Extract the [x, y] coordinate from the center of the cell holding the provided text.  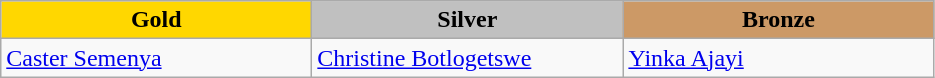
Silver [468, 20]
Christine Botlogetswe [468, 58]
Caster Semenya [156, 58]
Yinka Ajayi [778, 58]
Gold [156, 20]
Bronze [778, 20]
